Find where the given text appears and provide that cell's center as [X, Y] coordinate. 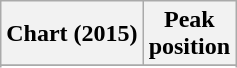
Chart (2015) [72, 34]
Peakposition [189, 34]
